Provide the (x, y) coordinate of the cell's center where the given text is located.  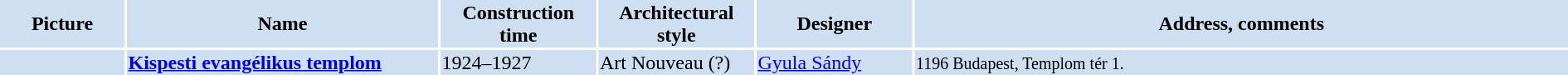
Designer (835, 23)
1196 Budapest, Templom tér 1. (1241, 62)
Gyula Sándy (835, 62)
Name (282, 23)
Architectural style (677, 23)
1924–1927 (519, 62)
Art Nouveau (?) (677, 62)
Picture (62, 23)
Construction time (519, 23)
Address, comments (1241, 23)
Kispesti evangélikus templom (282, 62)
